Return the (x, y) coordinate for the center point of the cell that contains the specified text.  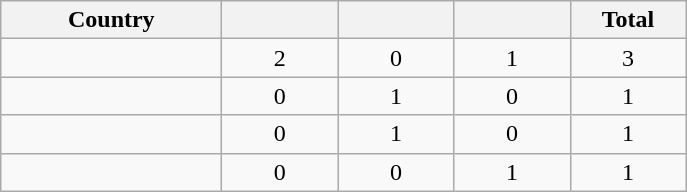
3 (628, 58)
Country (112, 20)
2 (280, 58)
Total (628, 20)
